Output the (X, Y) coordinate of the center of the cell containing the given text.  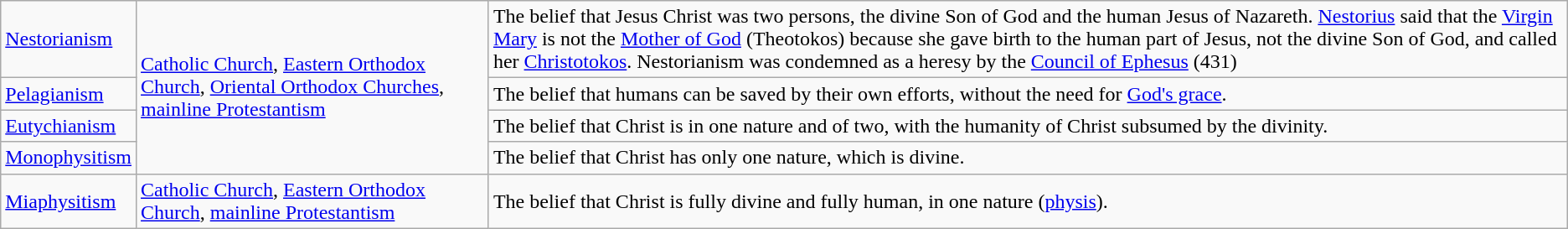
Miaphysitism (69, 201)
Monophysitism (69, 158)
Catholic Church, Eastern Orthodox Church, mainline Protestantism (313, 201)
The belief that Christ is fully divine and fully human, in one nature (physis). (1028, 201)
The belief that Christ has only one nature, which is divine. (1028, 158)
Pelagianism (69, 94)
Catholic Church, Eastern Orthodox Church, Oriental Orthodox Churches, mainline Protestantism (313, 87)
Eutychianism (69, 126)
Nestorianism (69, 39)
The belief that humans can be saved by their own efforts, without the need for God's grace. (1028, 94)
The belief that Christ is in one nature and of two, with the humanity of Christ subsumed by the divinity. (1028, 126)
